Provide the (x, y) coordinate of the cell's center where the given text is located.  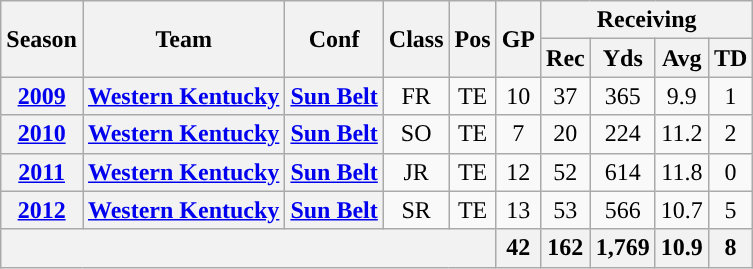
TD (730, 58)
9.9 (682, 96)
7 (518, 134)
2 (730, 134)
Rec (566, 58)
FR (416, 96)
365 (622, 96)
0 (730, 172)
5 (730, 210)
10.9 (682, 248)
11.2 (682, 134)
12 (518, 172)
52 (566, 172)
10.7 (682, 210)
Receiving (647, 20)
8 (730, 248)
37 (566, 96)
SR (416, 210)
2011 (42, 172)
614 (622, 172)
566 (622, 210)
1,769 (622, 248)
2010 (42, 134)
Season (42, 39)
224 (622, 134)
2009 (42, 96)
Team (183, 39)
Avg (682, 58)
10 (518, 96)
162 (566, 248)
Conf (334, 39)
13 (518, 210)
JR (416, 172)
Class (416, 39)
GP (518, 39)
20 (566, 134)
2012 (42, 210)
53 (566, 210)
11.8 (682, 172)
Yds (622, 58)
SO (416, 134)
Pos (472, 39)
42 (518, 248)
1 (730, 96)
